Locate the cell with the specified text and output its (x, y) center coordinate. 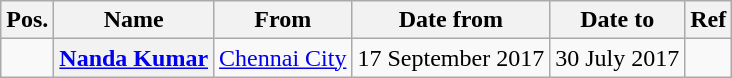
30 July 2017 (618, 58)
Date from (451, 20)
Pos. (28, 20)
Ref (708, 20)
17 September 2017 (451, 58)
Name (134, 20)
From (283, 20)
Chennai City (283, 58)
Date to (618, 20)
Nanda Kumar (134, 58)
